Search for the cell housing the specified text and yield its (x, y) center coordinate. 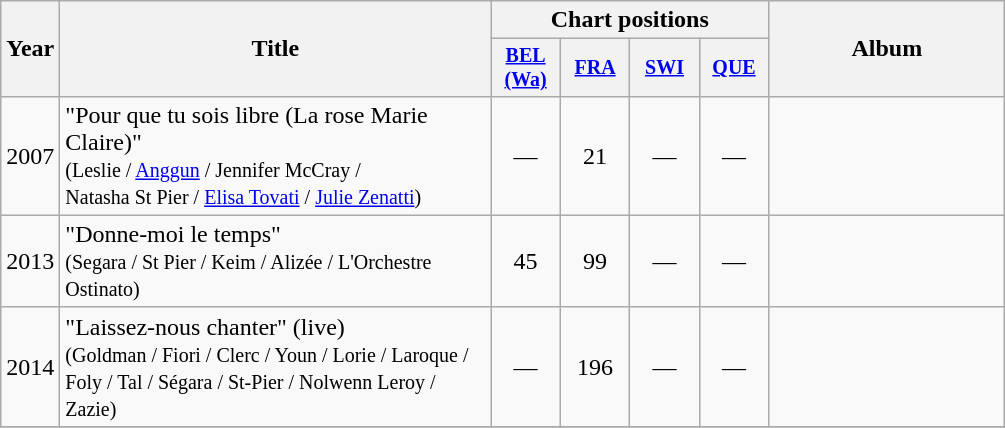
99 (594, 261)
"Laissez-nous chanter" (live) (Goldman / Fiori / Clerc / Youn / Lorie / Laroque / Foly / Tal / Ségara / St-Pier / Nolwenn Leroy / Zazie) (276, 366)
"Pour que tu sois libre (La rose Marie Claire)" (Leslie / Anggun / Jennifer McCray / Natasha St Pier / Elisa Tovati / Julie Zenatti) (276, 156)
QUE (734, 68)
196 (594, 366)
Year (30, 49)
"Donne-moi le temps" (Segara / St Pier / Keim / Alizée / L'Orchestre Ostinato) (276, 261)
21 (594, 156)
2013 (30, 261)
SWI (664, 68)
Chart positions (630, 20)
Album (887, 49)
45 (526, 261)
BEL(Wa) (526, 68)
2007 (30, 156)
Title (276, 49)
2014 (30, 366)
FRA (594, 68)
